Detect which cell encompasses the target text, then output its (X, Y) center coordinate. 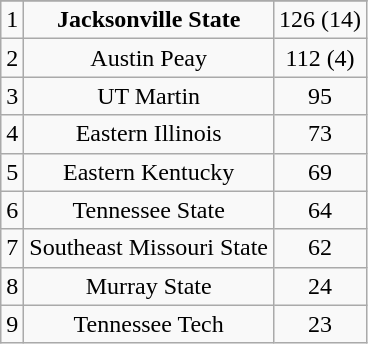
5 (12, 172)
Jacksonville State (149, 20)
73 (320, 134)
8 (12, 286)
23 (320, 324)
4 (12, 134)
1 (12, 20)
2 (12, 58)
Tennessee Tech (149, 324)
126 (14) (320, 20)
64 (320, 210)
Eastern Illinois (149, 134)
6 (12, 210)
Murray State (149, 286)
62 (320, 248)
24 (320, 286)
9 (12, 324)
Southeast Missouri State (149, 248)
7 (12, 248)
95 (320, 96)
Austin Peay (149, 58)
69 (320, 172)
UT Martin (149, 96)
3 (12, 96)
112 (4) (320, 58)
Eastern Kentucky (149, 172)
Tennessee State (149, 210)
